Return the (X, Y) coordinate for the center point of the cell that contains the specified text.  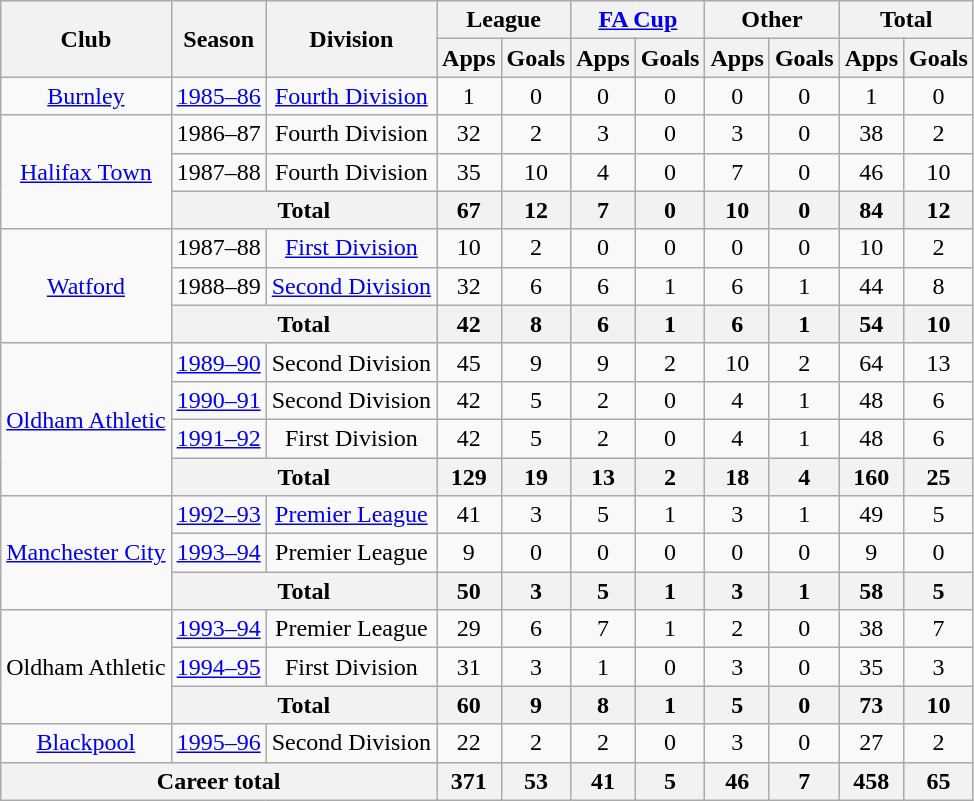
18 (737, 477)
45 (469, 362)
19 (536, 477)
67 (469, 210)
129 (469, 477)
1991–92 (218, 438)
44 (871, 286)
60 (469, 705)
Other (772, 20)
Season (218, 39)
1985–86 (218, 96)
Manchester City (86, 553)
22 (469, 743)
73 (871, 705)
458 (871, 781)
49 (871, 515)
58 (871, 591)
Career total (219, 781)
84 (871, 210)
Club (86, 39)
50 (469, 591)
Burnley (86, 96)
27 (871, 743)
1989–90 (218, 362)
25 (939, 477)
53 (536, 781)
1990–91 (218, 400)
Halifax Town (86, 172)
Blackpool (86, 743)
FA Cup (638, 20)
Division (351, 39)
1992–93 (218, 515)
League (504, 20)
1994–95 (218, 667)
1988–89 (218, 286)
371 (469, 781)
160 (871, 477)
64 (871, 362)
Watford (86, 286)
54 (871, 324)
1986–87 (218, 134)
1995–96 (218, 743)
31 (469, 667)
65 (939, 781)
29 (469, 629)
